Return the (X, Y) coordinate for the center point of the cell that contains the specified text.  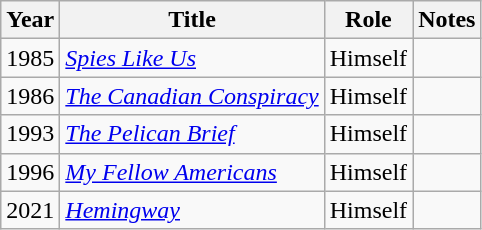
The Canadian Conspiracy (192, 96)
Year (30, 20)
1993 (30, 134)
2021 (30, 210)
Title (192, 20)
1985 (30, 58)
My Fellow Americans (192, 172)
1986 (30, 96)
Role (368, 20)
Spies Like Us (192, 58)
Hemingway (192, 210)
Notes (447, 20)
The Pelican Brief (192, 134)
1996 (30, 172)
